Find where the given text appears and provide that cell's center as [x, y] coordinate. 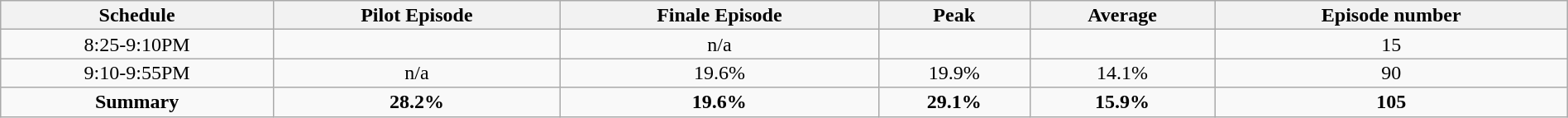
15.9% [1122, 102]
90 [1391, 73]
8:25-9:10PM [137, 45]
Finale Episode [719, 15]
9:10-9:55PM [137, 73]
Average [1122, 15]
105 [1391, 102]
Schedule [137, 15]
Episode number [1391, 15]
29.1% [954, 102]
28.2% [417, 102]
19.9% [954, 73]
14.1% [1122, 73]
Peak [954, 15]
15 [1391, 45]
Pilot Episode [417, 15]
Summary [137, 102]
